Identify which cell holds the provided text, then report its [X, Y] central coordinate. 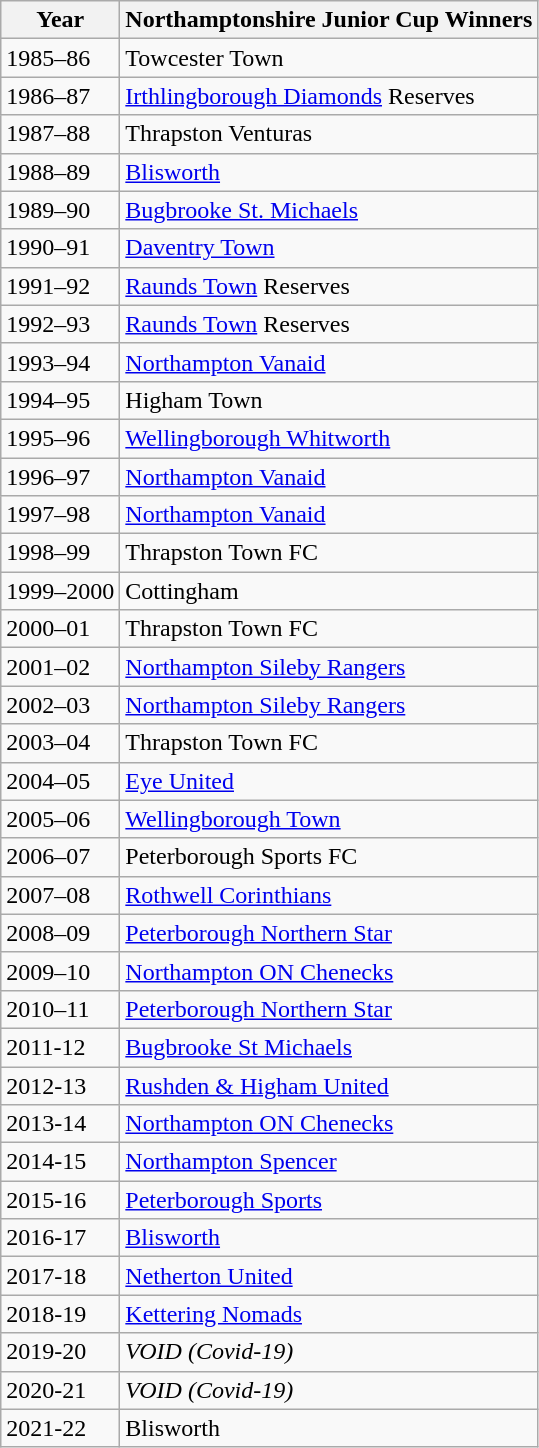
2002–03 [60, 705]
2019-20 [60, 1352]
Bugbrooke St. Michaels [329, 210]
2000–01 [60, 629]
Rushden & Higham United [329, 1085]
1997–98 [60, 515]
Eye United [329, 781]
Towcester Town [329, 58]
2011-12 [60, 1047]
1989–90 [60, 210]
1986–87 [60, 96]
1985–86 [60, 58]
2018-19 [60, 1314]
2014-15 [60, 1162]
Northampton Spencer [329, 1162]
1996–97 [60, 477]
Wellingborough Whitworth [329, 438]
2007–08 [60, 895]
Daventry Town [329, 248]
2005–06 [60, 819]
Cottingham [329, 591]
2009–10 [60, 971]
1995–96 [60, 438]
2021-22 [60, 1428]
Wellingborough Town [329, 819]
2010–11 [60, 1009]
Higham Town [329, 400]
2016-17 [60, 1238]
Irthlingborough Diamonds Reserves [329, 96]
2006–07 [60, 857]
2004–05 [60, 781]
Netherton United [329, 1276]
Peterborough Sports FC [329, 857]
Bugbrooke St Michaels [329, 1047]
1998–99 [60, 553]
2013-14 [60, 1124]
Thrapston Venturas [329, 134]
2001–02 [60, 667]
1991–92 [60, 286]
Rothwell Corinthians [329, 895]
2012-13 [60, 1085]
Peterborough Sports [329, 1200]
2003–04 [60, 743]
Year [60, 20]
2017-18 [60, 1276]
1990–91 [60, 248]
1993–94 [60, 362]
1988–89 [60, 172]
2015-16 [60, 1200]
2020-21 [60, 1390]
Kettering Nomads [329, 1314]
1992–93 [60, 324]
1987–88 [60, 134]
1994–95 [60, 400]
1999–2000 [60, 591]
2008–09 [60, 933]
Northamptonshire Junior Cup Winners [329, 20]
